Detect which cell encompasses the target text, then output its (X, Y) center coordinate. 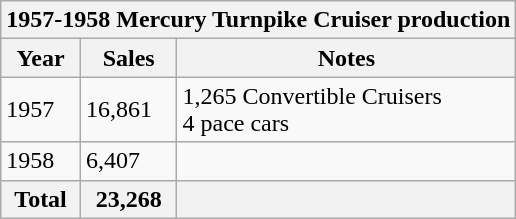
1,265 Convertible Cruisers4 pace cars (346, 110)
Sales (128, 58)
Total (41, 199)
6,407 (128, 161)
Year (41, 58)
23,268 (128, 199)
1958 (41, 161)
1957-1958 Mercury Turnpike Cruiser production (258, 20)
16,861 (128, 110)
Notes (346, 58)
1957 (41, 110)
